Locate the cell with the specified text and output its [X, Y] center coordinate. 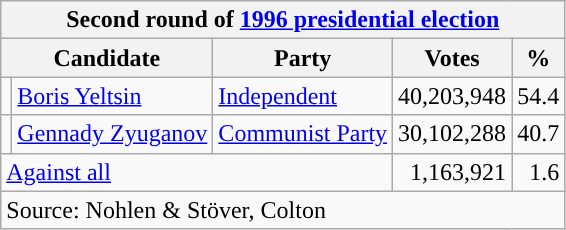
% [538, 58]
Communist Party [303, 134]
Second round of 1996 presidential election [283, 20]
Candidate [107, 58]
Gennady Zyuganov [112, 134]
Boris Yeltsin [112, 96]
Against all [197, 172]
54.4 [538, 96]
40,203,948 [452, 96]
1.6 [538, 172]
40.7 [538, 134]
1,163,921 [452, 172]
Independent [303, 96]
Source: Nohlen & Stöver, Colton [283, 210]
Votes [452, 58]
30,102,288 [452, 134]
Party [303, 58]
